Locate the cell with the specified text and output its (x, y) center coordinate. 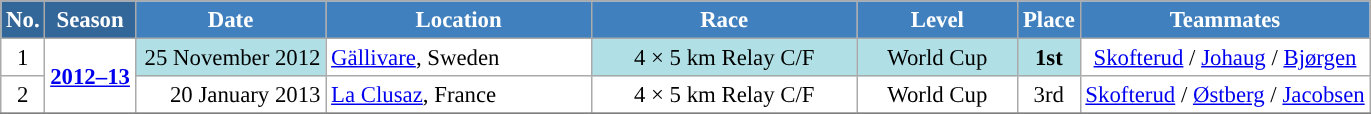
2 (23, 95)
2012–13 (90, 76)
1 (23, 58)
25 November 2012 (230, 58)
Gällivare, Sweden (459, 58)
Season (90, 20)
Level (938, 20)
Location (459, 20)
Race (724, 20)
3rd (1049, 95)
La Clusaz, France (459, 95)
Place (1049, 20)
No. (23, 20)
Date (230, 20)
20 January 2013 (230, 95)
1st (1049, 58)
Skofterud / Østberg / Jacobsen (1225, 95)
Skofterud / Johaug / Bjørgen (1225, 58)
Teammates (1225, 20)
